Capture the cell that displays the provided text and extract its (X, Y) central coordinate. 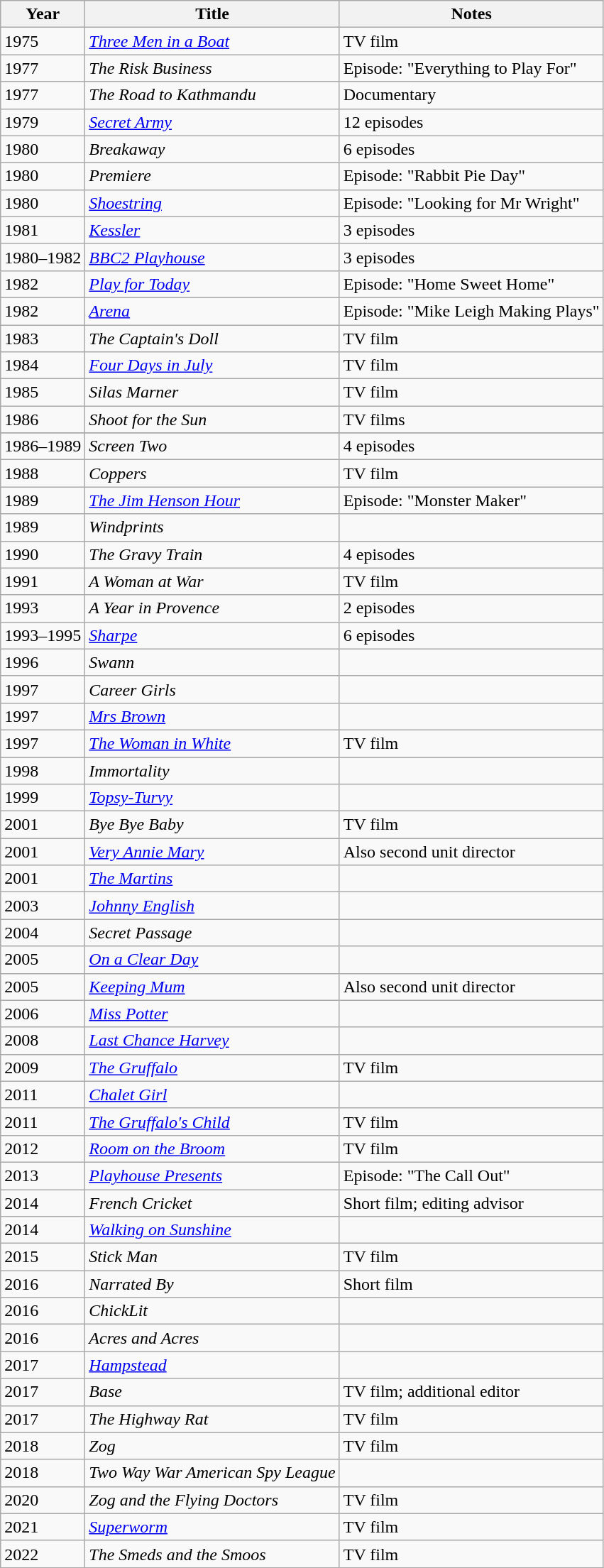
TV films (471, 420)
Narrated By (212, 1284)
2009 (43, 1068)
Silas Marner (212, 393)
The Martins (212, 879)
1998 (43, 770)
Chalet Girl (212, 1095)
2021 (43, 1527)
The Jim Henson Hour (212, 500)
Two Way War American Spy League (212, 1473)
1991 (43, 581)
Miss Potter (212, 1014)
Playhouse Presents (212, 1175)
2022 (43, 1554)
The Gruffalo (212, 1068)
Swann (212, 662)
TV film; additional editor (471, 1392)
Premiere (212, 176)
12 episodes (471, 122)
Episode: "Everything to Play For" (471, 68)
2015 (43, 1257)
The Highway Rat (212, 1419)
Three Men in a Boat (212, 41)
Zog and the Flying Doctors (212, 1500)
Zog (212, 1446)
Episode: "The Call Out" (471, 1175)
Kessler (212, 230)
Mrs Brown (212, 716)
BBC2 Playhouse (212, 257)
The Smeds and the Smoos (212, 1554)
1993–1995 (43, 635)
Base (212, 1392)
Episode: "Monster Maker" (471, 500)
Year (43, 14)
Four Days in July (212, 366)
The Risk Business (212, 68)
Shoestring (212, 203)
Walking on Sunshine (212, 1230)
The Woman in White (212, 743)
2008 (43, 1041)
The Gravy Train (212, 554)
2 episodes (471, 608)
1986–1989 (43, 446)
Documentary (471, 95)
Notes (471, 14)
1980–1982 (43, 257)
Arena (212, 311)
Johnny English (212, 906)
Episode: "Looking for Mr Wright" (471, 203)
Short film; editing advisor (471, 1203)
1986 (43, 420)
1999 (43, 798)
Title (212, 14)
Episode: "Rabbit Pie Day" (471, 176)
Bye Bye Baby (212, 825)
2020 (43, 1500)
The Captain's Doll (212, 339)
Secret Army (212, 122)
1981 (43, 230)
1996 (43, 662)
1979 (43, 122)
On a Clear Day (212, 960)
1988 (43, 473)
2003 (43, 906)
Room on the Broom (212, 1148)
2006 (43, 1014)
Sharpe (212, 635)
1984 (43, 366)
1985 (43, 393)
2012 (43, 1148)
The Road to Kathmandu (212, 95)
Play for Today (212, 284)
French Cricket (212, 1203)
Very Annie Mary (212, 852)
Shoot for the Sun (212, 420)
Episode: "Home Sweet Home" (471, 284)
1983 (43, 339)
Superworm (212, 1527)
Screen Two (212, 446)
Secret Passage (212, 933)
Last Chance Harvey (212, 1041)
Immortality (212, 770)
A Year in Provence (212, 608)
Windprints (212, 527)
Breakaway (212, 149)
1975 (43, 41)
Acres and Acres (212, 1338)
ChickLit (212, 1311)
Short film (471, 1284)
Episode: "Mike Leigh Making Plays" (471, 311)
Keeping Mum (212, 987)
A Woman at War (212, 581)
Topsy-Turvy (212, 798)
Coppers (212, 473)
The Gruffalo's Child (212, 1122)
2013 (43, 1175)
2004 (43, 933)
Stick Man (212, 1257)
Hampstead (212, 1365)
1990 (43, 554)
1993 (43, 608)
Career Girls (212, 689)
